Identify which cell holds the provided text, then report its [X, Y] central coordinate. 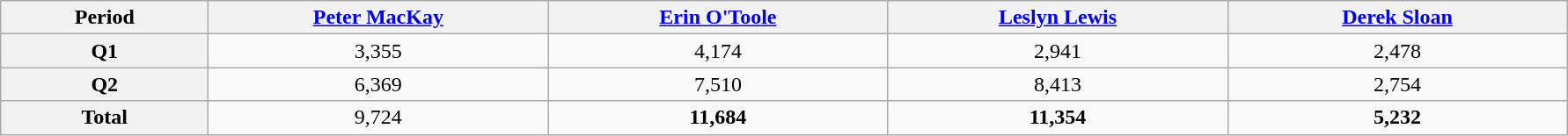
Q1 [105, 51]
4,174 [718, 51]
Leslyn Lewis [1058, 18]
Total [105, 118]
Q2 [105, 84]
11,684 [718, 118]
Erin O'Toole [718, 18]
3,355 [378, 51]
9,724 [378, 118]
8,413 [1058, 84]
2,478 [1397, 51]
2,941 [1058, 51]
2,754 [1397, 84]
Peter MacKay [378, 18]
7,510 [718, 84]
11,354 [1058, 118]
Derek Sloan [1397, 18]
5,232 [1397, 118]
6,369 [378, 84]
Period [105, 18]
